Return the [X, Y] coordinate for the center point of the cell that contains the specified text.  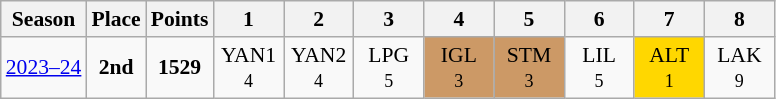
4 [459, 19]
1 [248, 19]
Place [116, 19]
6 [599, 19]
5 [529, 19]
YAN24 [319, 68]
8 [739, 19]
LIL5 [599, 68]
ALT1 [669, 68]
2nd [116, 68]
Season [44, 19]
YAN14 [248, 68]
2023–24 [44, 68]
Points [180, 19]
3 [389, 19]
2 [319, 19]
LPG5 [389, 68]
1529 [180, 68]
IGL3 [459, 68]
STM3 [529, 68]
7 [669, 19]
LAK9 [739, 68]
